From the cell containing the given text, extract its center point as (X, Y) coordinate. 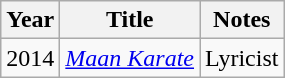
Year (30, 20)
Lyricist (242, 58)
2014 (30, 58)
Maan Karate (130, 58)
Notes (242, 20)
Title (130, 20)
